Provide the [x, y] coordinate of the cell's center where the given text is located.  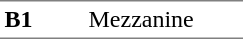
B1 [42, 20]
Mezzanine [164, 20]
